Return the [x, y] coordinate for the center point of the cell that contains the specified text.  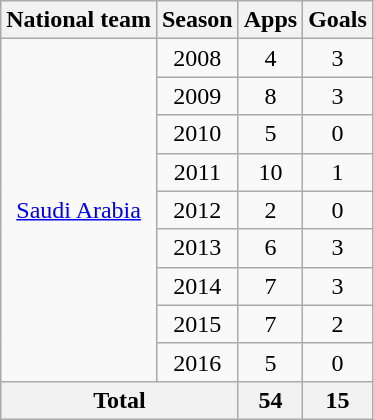
2009 [197, 96]
National team [79, 20]
Total [120, 400]
2008 [197, 58]
10 [270, 172]
8 [270, 96]
6 [270, 248]
Season [197, 20]
2015 [197, 324]
2014 [197, 286]
2010 [197, 134]
15 [338, 400]
54 [270, 400]
1 [338, 172]
2012 [197, 210]
Goals [338, 20]
2011 [197, 172]
2013 [197, 248]
Apps [270, 20]
Saudi Arabia [79, 210]
4 [270, 58]
2016 [197, 362]
